Locate the cell with the specified text and output its (x, y) center coordinate. 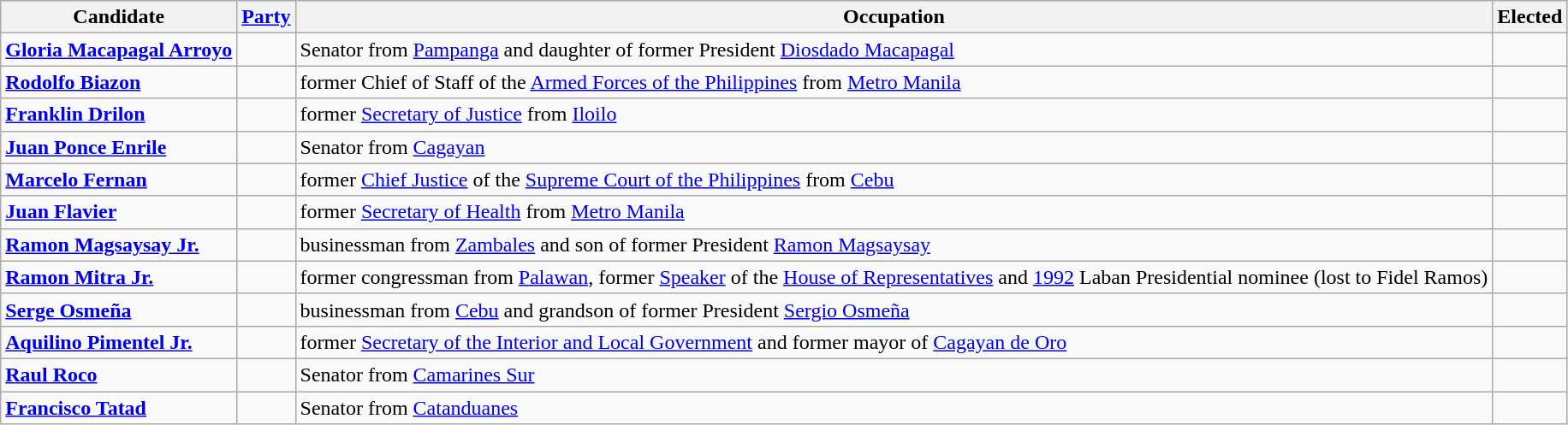
Elected (1530, 17)
Ramon Magsaysay Jr. (119, 245)
Occupation (894, 17)
Senator from Cagayan (894, 147)
Senator from Pampanga and daughter of former President Diosdado Macapagal (894, 50)
former Chief Justice of the Supreme Court of the Philippines from Cebu (894, 180)
former Chief of Staff of the Armed Forces of the Philippines from Metro Manila (894, 82)
Senator from Catanduanes (894, 408)
Senator from Camarines Sur (894, 375)
Juan Ponce Enrile (119, 147)
Serge Osmeña (119, 310)
Gloria Macapagal Arroyo (119, 50)
Party (266, 17)
Marcelo Fernan (119, 180)
former Secretary of the Interior and Local Government and former mayor of Cagayan de Oro (894, 342)
Francisco Tatad (119, 408)
businessman from Cebu and grandson of former President Sergio Osmeña (894, 310)
Juan Flavier (119, 212)
Aquilino Pimentel Jr. (119, 342)
Candidate (119, 17)
former Secretary of Justice from Iloilo (894, 115)
former congressman from Palawan, former Speaker of the House of Representatives and 1992 Laban Presidential nominee (lost to Fidel Ramos) (894, 277)
former Secretary of Health from Metro Manila (894, 212)
Raul Roco (119, 375)
Ramon Mitra Jr. (119, 277)
businessman from Zambales and son of former President Ramon Magsaysay (894, 245)
Franklin Drilon (119, 115)
Rodolfo Biazon (119, 82)
